Find where the given text appears and provide that cell's center as (x, y) coordinate. 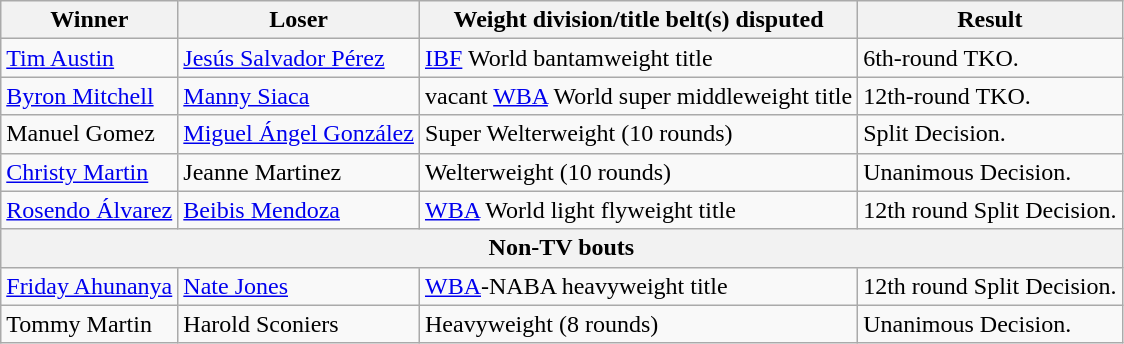
Super Welterweight (10 rounds) (638, 134)
Non-TV bouts (562, 248)
WBA-NABA heavyweight title (638, 286)
Beibis Mendoza (299, 210)
IBF World bantamweight title (638, 58)
Harold Sconiers (299, 324)
Manny Siaca (299, 96)
Byron Mitchell (90, 96)
Weight division/title belt(s) disputed (638, 20)
Jesús Salvador Pérez (299, 58)
Jeanne Martinez (299, 172)
Split Decision. (990, 134)
Winner (90, 20)
Result (990, 20)
Rosendo Álvarez (90, 210)
WBA World light flyweight title (638, 210)
Christy Martin (90, 172)
6th-round TKO. (990, 58)
vacant WBA World super middleweight title (638, 96)
Welterweight (10 rounds) (638, 172)
Tim Austin (90, 58)
Miguel Ángel González (299, 134)
Heavyweight (8 rounds) (638, 324)
Friday Ahunanya (90, 286)
Loser (299, 20)
Nate Jones (299, 286)
Manuel Gomez (90, 134)
12th-round TKO. (990, 96)
Tommy Martin (90, 324)
